Pinpoint the cell where the given text exists, returning its [x, y] midpoint coordinate. 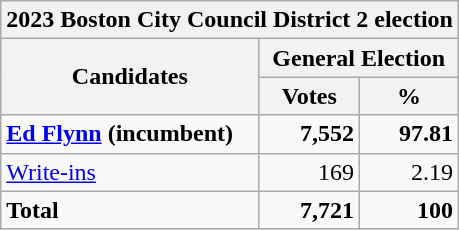
7,721 [310, 210]
Candidates [130, 77]
Write-ins [130, 172]
2023 Boston City Council District 2 election [230, 20]
General Election [358, 58]
97.81 [410, 134]
Votes [310, 96]
100 [410, 210]
% [410, 96]
Total [130, 210]
2.19 [410, 172]
Ed Flynn (incumbent) [130, 134]
169 [310, 172]
7,552 [310, 134]
